Search for the cell housing the specified text and yield its [X, Y] center coordinate. 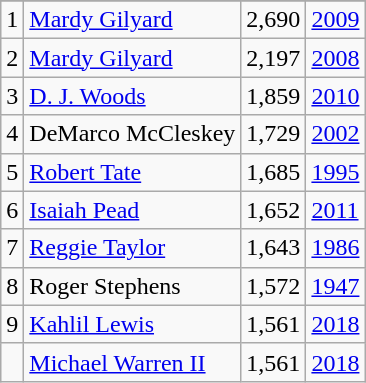
1,652 [274, 210]
1,685 [274, 172]
D. J. Woods [132, 96]
2,197 [274, 58]
1,572 [274, 286]
2,690 [274, 20]
Kahlil Lewis [132, 324]
1995 [336, 172]
2011 [336, 210]
1,729 [274, 134]
1,859 [274, 96]
8 [12, 286]
2008 [336, 58]
1 [12, 20]
9 [12, 324]
Isaiah Pead [132, 210]
DeMarco McCleskey [132, 134]
Roger Stephens [132, 286]
Michael Warren II [132, 362]
5 [12, 172]
2010 [336, 96]
Reggie Taylor [132, 248]
4 [12, 134]
2009 [336, 20]
6 [12, 210]
2002 [336, 134]
1947 [336, 286]
1,643 [274, 248]
7 [12, 248]
2 [12, 58]
Robert Tate [132, 172]
3 [12, 96]
1986 [336, 248]
